Find where the given text appears and provide that cell's center as (X, Y) coordinate. 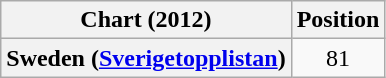
Sweden (Sverigetopplistan) (146, 58)
Chart (2012) (146, 20)
81 (338, 58)
Position (338, 20)
